From the cell containing the given text, extract its center point as [X, Y] coordinate. 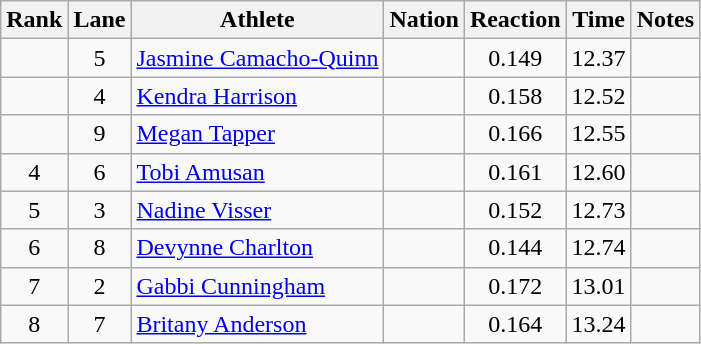
13.01 [598, 286]
12.37 [598, 58]
0.158 [515, 96]
Nadine Visser [258, 210]
3 [100, 210]
Devynne Charlton [258, 248]
Megan Tapper [258, 134]
0.152 [515, 210]
0.161 [515, 172]
12.73 [598, 210]
12.74 [598, 248]
Rank [34, 20]
13.24 [598, 324]
Athlete [258, 20]
Britany Anderson [258, 324]
Jasmine Camacho-Quinn [258, 58]
Time [598, 20]
Tobi Amusan [258, 172]
12.60 [598, 172]
Reaction [515, 20]
9 [100, 134]
Notes [665, 20]
Kendra Harrison [258, 96]
0.172 [515, 286]
0.166 [515, 134]
0.144 [515, 248]
Nation [424, 20]
12.52 [598, 96]
Gabbi Cunningham [258, 286]
0.164 [515, 324]
2 [100, 286]
12.55 [598, 134]
Lane [100, 20]
0.149 [515, 58]
